Return [x, y] of the center of cell containing provided text 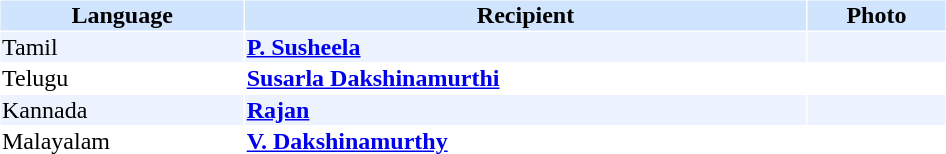
Language [122, 15]
Susarla Dakshinamurthi [526, 79]
Rajan [526, 110]
Recipient [526, 15]
Photo [876, 15]
Kannada [122, 110]
Telugu [122, 79]
P. Susheela [526, 47]
Tamil [122, 47]
